Extract the [x, y] coordinate from the center of the cell holding the provided text.  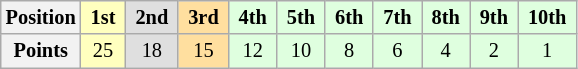
6 [397, 51]
8 [349, 51]
15 [203, 51]
18 [152, 51]
9th [494, 17]
6th [349, 17]
4th [253, 17]
4 [446, 51]
3rd [203, 17]
Points [41, 51]
2nd [152, 17]
Position [41, 17]
25 [104, 51]
7th [397, 17]
8th [446, 17]
1 [547, 51]
12 [253, 51]
1st [104, 17]
5th [301, 17]
2 [494, 51]
10 [301, 51]
10th [547, 17]
